Extract the [x, y] coordinate from the center of the cell holding the provided text.  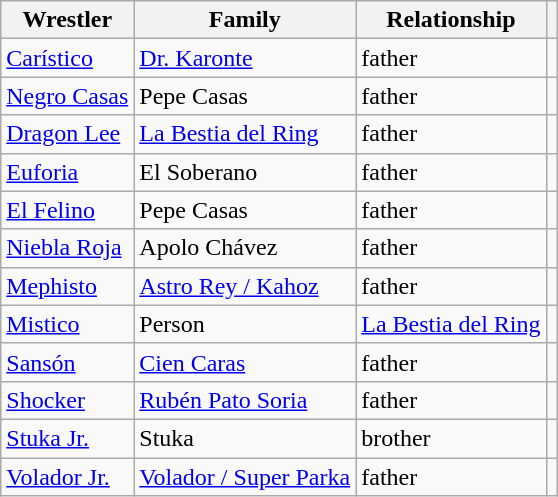
Relationship [451, 20]
Sansón [68, 362]
El Felino [68, 210]
Astro Rey / Kahoz [245, 286]
Apolo Chávez [245, 248]
Carístico [68, 58]
Volador Jr. [68, 477]
Cien Caras [245, 362]
brother [451, 438]
Person [245, 324]
Wrestler [68, 20]
Negro Casas [68, 96]
Stuka Jr. [68, 438]
Volador / Super Parka [245, 477]
Dr. Karonte [245, 58]
Mistico [68, 324]
Rubén Pato Soria [245, 400]
Dragon Lee [68, 134]
Euforia [68, 172]
Family [245, 20]
Mephisto [68, 286]
Stuka [245, 438]
Niebla Roja [68, 248]
Shocker [68, 400]
El Soberano [245, 172]
